Pinpoint the cell where the given text exists, returning its (x, y) midpoint coordinate. 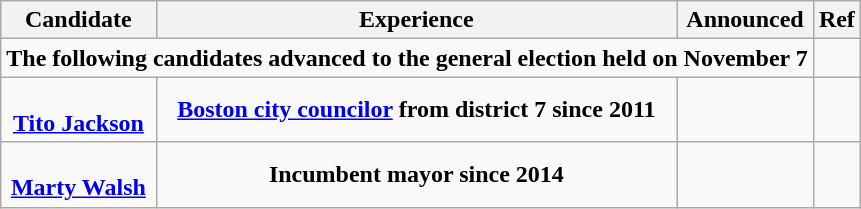
Ref (836, 20)
Candidate (78, 20)
Tito Jackson (78, 110)
Incumbent mayor since 2014 (416, 174)
Boston city councilor from district 7 since 2011 (416, 110)
The following candidates advanced to the general election held on November 7 (408, 58)
Experience (416, 20)
Marty Walsh (78, 174)
Announced (746, 20)
